Search for the cell housing the specified text and yield its (X, Y) center coordinate. 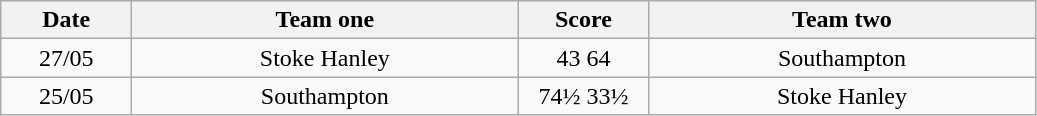
Date (66, 20)
Team one (325, 20)
74½ 33½ (584, 96)
25/05 (66, 96)
Score (584, 20)
Team two (842, 20)
43 64 (584, 58)
27/05 (66, 58)
